Provide the (X, Y) coordinate of the cell's center where the given text is located.  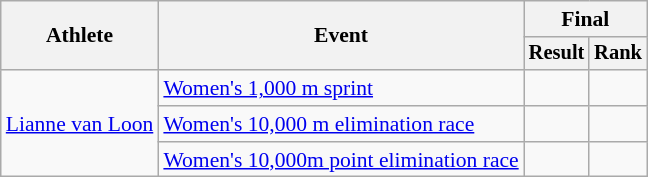
Women's 10,000 m elimination race (340, 124)
Athlete (80, 36)
Result (557, 54)
Rank (618, 54)
Lianne van Loon (80, 124)
Women's 1,000 m sprint (340, 88)
Event (340, 36)
Final (586, 19)
